Detect which cell encompasses the target text, then output its [X, Y] center coordinate. 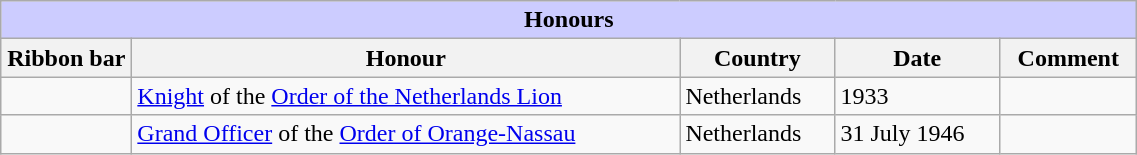
Country [758, 58]
Honour [406, 58]
Knight of the Order of the Netherlands Lion [406, 96]
1933 [918, 96]
31 July 1946 [918, 134]
Date [918, 58]
Ribbon bar [66, 58]
Grand Officer of the Order of Orange-Nassau [406, 134]
Honours [569, 20]
Comment [1068, 58]
